Identify which cell holds the provided text, then report its (X, Y) central coordinate. 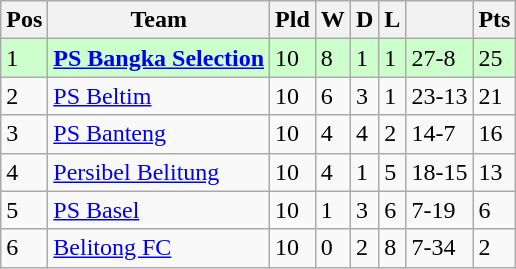
PS Banteng (159, 134)
0 (332, 248)
D (364, 20)
21 (494, 96)
Pts (494, 20)
PS Bangka Selection (159, 58)
PS Beltim (159, 96)
L (392, 20)
7-34 (440, 248)
23-13 (440, 96)
Pld (293, 20)
Persibel Belitung (159, 172)
27-8 (440, 58)
25 (494, 58)
Team (159, 20)
7-19 (440, 210)
13 (494, 172)
14-7 (440, 134)
W (332, 20)
Pos (24, 20)
Belitong FC (159, 248)
PS Basel (159, 210)
18-15 (440, 172)
16 (494, 134)
